Determine the (x, y) coordinate at the center of the cell enclosing the given text.  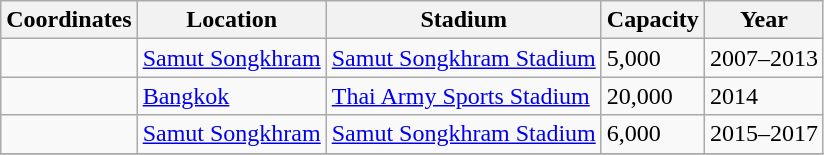
Location (232, 20)
Coordinates (69, 20)
Thai Army Sports Stadium (464, 96)
20,000 (652, 96)
Capacity (652, 20)
2007–2013 (764, 58)
2015–2017 (764, 134)
5,000 (652, 58)
Stadium (464, 20)
Year (764, 20)
6,000 (652, 134)
2014 (764, 96)
Bangkok (232, 96)
